Output the (X, Y) coordinate of the center of the cell containing the given text.  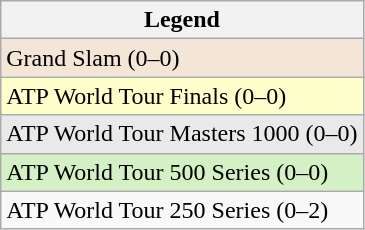
Grand Slam (0–0) (182, 58)
ATP World Tour Masters 1000 (0–0) (182, 134)
Legend (182, 20)
ATP World Tour 500 Series (0–0) (182, 172)
ATP World Tour Finals (0–0) (182, 96)
ATP World Tour 250 Series (0–2) (182, 210)
